Search for the cell housing the specified text and yield its [X, Y] center coordinate. 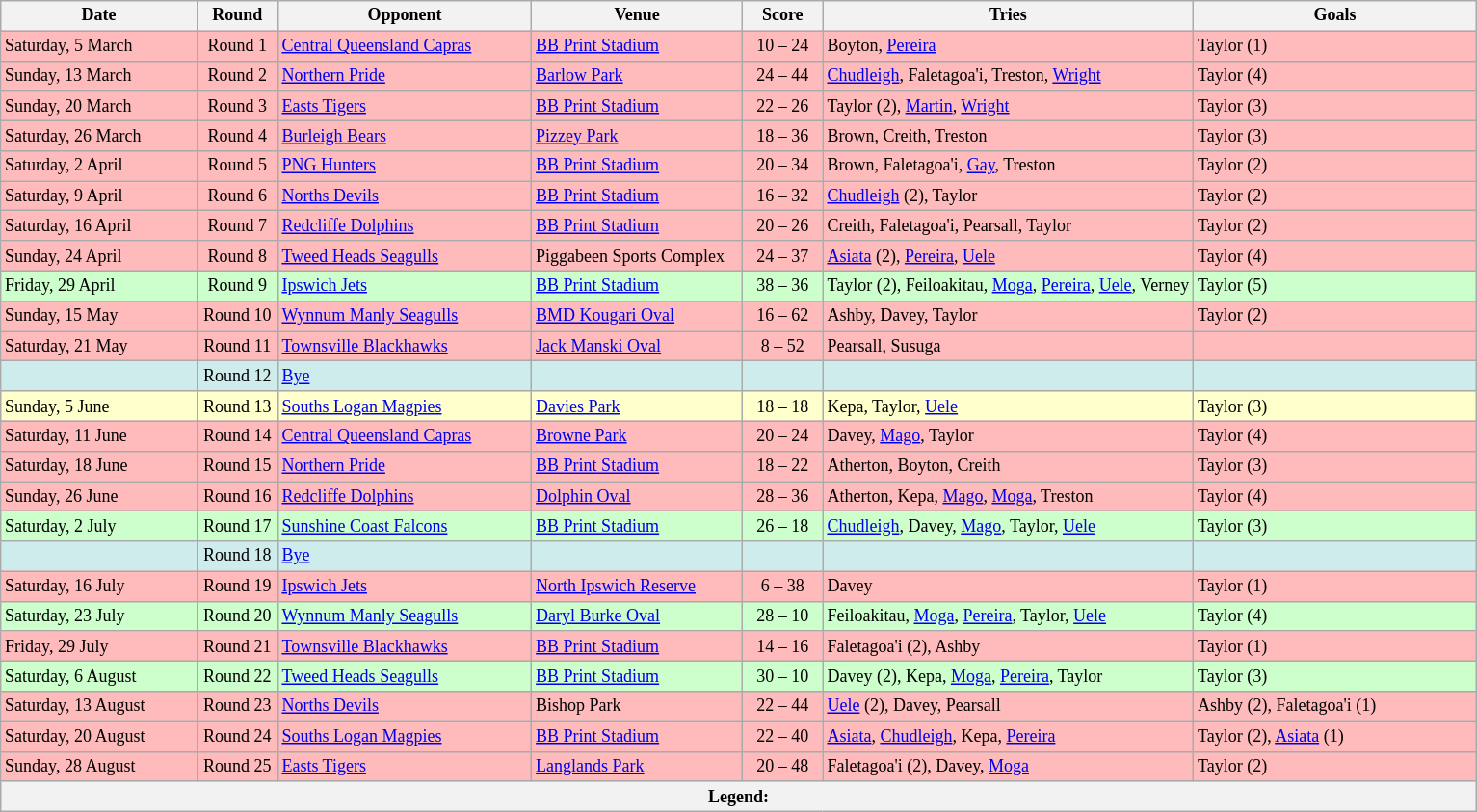
Venue [638, 15]
Legend: [739, 796]
Saturday, 11 June [99, 435]
Asiata (2), Pereira, Uele [1008, 256]
Round 1 [237, 46]
Daryl Burke Oval [638, 616]
Friday, 29 July [99, 645]
Round 3 [237, 106]
Dolphin Oval [638, 497]
Sunday, 5 June [99, 406]
Round 23 [237, 707]
Tries [1008, 15]
Round 25 [237, 767]
PNG Hunters [405, 166]
20 – 26 [782, 225]
Round 13 [237, 406]
Uele (2), Davey, Pearsall [1008, 707]
14 – 16 [782, 645]
16 – 62 [782, 316]
Friday, 29 April [99, 285]
28 – 36 [782, 497]
Round 6 [237, 196]
Burleigh Bears [405, 135]
Davey, Mago, Taylor [1008, 435]
Saturday, 23 July [99, 616]
18 – 18 [782, 406]
Asiata, Chudleigh, Kepa, Pereira [1008, 736]
Davey [1008, 586]
North Ipswich Reserve [638, 586]
Round 14 [237, 435]
Round 15 [237, 466]
Davies Park [638, 406]
Taylor (2), Feiloakitau, Moga, Pereira, Uele, Verney [1008, 285]
Round 12 [237, 376]
Round 10 [237, 316]
Saturday, 16 April [99, 225]
Round 17 [237, 526]
8 – 52 [782, 347]
Brown, Faletagoa'i, Gay, Treston [1008, 166]
6 – 38 [782, 586]
38 – 36 [782, 285]
Creith, Faletagoa'i, Pearsall, Taylor [1008, 225]
Saturday, 13 August [99, 707]
Pearsall, Susuga [1008, 347]
Bishop Park [638, 707]
Date [99, 15]
Sunday, 13 March [99, 75]
16 – 32 [782, 196]
Browne Park [638, 435]
Sunday, 26 June [99, 497]
Saturday, 5 March [99, 46]
Faletagoa'i (2), Davey, Moga [1008, 767]
20 – 48 [782, 767]
Saturday, 16 July [99, 586]
24 – 44 [782, 75]
Piggabeen Sports Complex [638, 256]
Round 19 [237, 586]
10 – 24 [782, 46]
28 – 10 [782, 616]
22 – 44 [782, 707]
Sunshine Coast Falcons [405, 526]
Round [237, 15]
Round 7 [237, 225]
30 – 10 [782, 676]
Barlow Park [638, 75]
Jack Manski Oval [638, 347]
Sunday, 20 March [99, 106]
Saturday, 20 August [99, 736]
Saturday, 9 April [99, 196]
20 – 34 [782, 166]
Round 18 [237, 557]
Sunday, 24 April [99, 256]
Round 11 [237, 347]
26 – 18 [782, 526]
Kepa, Taylor, Uele [1008, 406]
Saturday, 2 July [99, 526]
Saturday, 18 June [99, 466]
Round 20 [237, 616]
Round 24 [237, 736]
Round 5 [237, 166]
Round 16 [237, 497]
Sunday, 15 May [99, 316]
Chudleigh, Faletagoa'i, Treston, Wright [1008, 75]
BMD Kougari Oval [638, 316]
Feiloakitau, Moga, Pereira, Taylor, Uele [1008, 616]
Round 2 [237, 75]
Boyton, Pereira [1008, 46]
Langlands Park [638, 767]
Saturday, 21 May [99, 347]
Ashby (2), Faletagoa'i (1) [1335, 707]
20 – 24 [782, 435]
Round 22 [237, 676]
Saturday, 6 August [99, 676]
Taylor (2), Asiata (1) [1335, 736]
Pizzey Park [638, 135]
Atherton, Boyton, Creith [1008, 466]
Round 8 [237, 256]
Chudleigh, Davey, Mago, Taylor, Uele [1008, 526]
Saturday, 26 March [99, 135]
Saturday, 2 April [99, 166]
Atherton, Kepa, Mago, Moga, Treston [1008, 497]
Faletagoa'i (2), Ashby [1008, 645]
22 – 40 [782, 736]
Score [782, 15]
Round 4 [237, 135]
Taylor (2), Martin, Wright [1008, 106]
22 – 26 [782, 106]
Chudleigh (2), Taylor [1008, 196]
24 – 37 [782, 256]
18 – 36 [782, 135]
Opponent [405, 15]
Brown, Creith, Treston [1008, 135]
Round 9 [237, 285]
18 – 22 [782, 466]
Sunday, 28 August [99, 767]
Round 21 [237, 645]
Ashby, Davey, Taylor [1008, 316]
Goals [1335, 15]
Taylor (5) [1335, 285]
Davey (2), Kepa, Moga, Pereira, Taylor [1008, 676]
